Capture the cell that displays the provided text and extract its (X, Y) central coordinate. 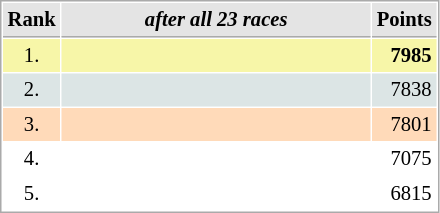
2. (32, 90)
4. (32, 158)
3. (32, 124)
7838 (404, 90)
6815 (404, 194)
after all 23 races (216, 20)
Rank (32, 20)
7985 (404, 56)
Points (404, 20)
7801 (404, 124)
5. (32, 194)
7075 (404, 158)
1. (32, 56)
